Extract the [X, Y] coordinate from the center of the cell holding the provided text.  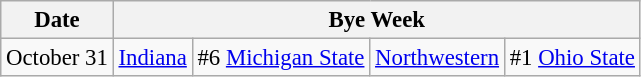
Bye Week [376, 20]
October 31 [57, 58]
#1 Ohio State [572, 58]
#6 Michigan State [281, 58]
Date [57, 20]
Indiana [152, 58]
Northwestern [438, 58]
